Determine the [X, Y] coordinate at the center of the cell enclosing the given text.  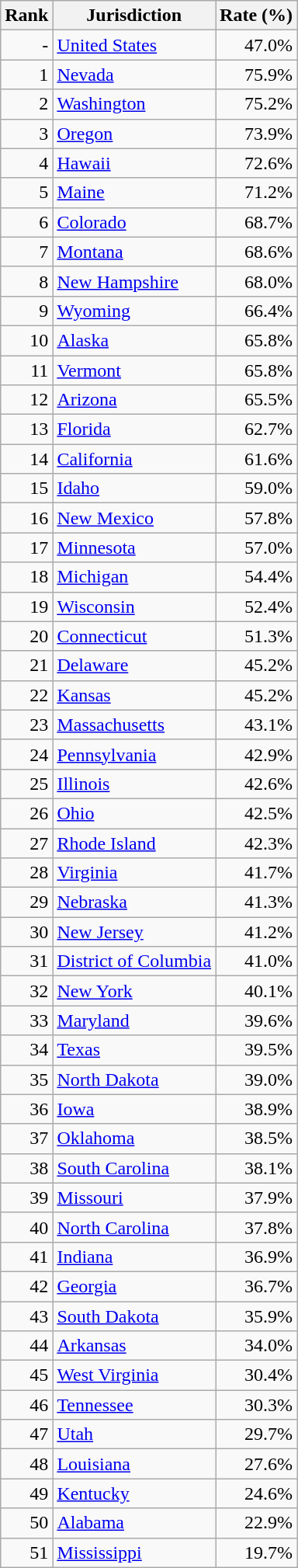
22.9% [256, 1523]
Michigan [134, 577]
2 [26, 104]
Colorado [134, 222]
18 [26, 577]
37 [26, 1139]
65.5% [256, 400]
Virginia [134, 873]
46 [26, 1405]
Washington [134, 104]
Hawaii [134, 163]
South Dakota [134, 1316]
35 [26, 1080]
41.3% [256, 902]
Florida [134, 429]
Alaska [134, 340]
Nevada [134, 75]
37.8% [256, 1227]
Missouri [134, 1198]
35.9% [256, 1316]
24.6% [256, 1493]
39 [26, 1198]
73.9% [256, 134]
11 [26, 370]
North Carolina [134, 1227]
43.1% [256, 725]
Iowa [134, 1109]
43 [26, 1316]
57.8% [256, 518]
6 [26, 222]
37.9% [256, 1198]
30.3% [256, 1405]
38 [26, 1168]
New York [134, 991]
49 [26, 1493]
68.6% [256, 252]
Montana [134, 252]
44 [26, 1346]
Minnesota [134, 548]
Kansas [134, 695]
71.2% [256, 193]
42.3% [256, 843]
7 [26, 252]
50 [26, 1523]
United States [134, 45]
24 [26, 754]
20 [26, 636]
Illinois [134, 784]
4 [26, 163]
North Dakota [134, 1080]
42.6% [256, 784]
27.6% [256, 1464]
Arizona [134, 400]
23 [26, 725]
Maine [134, 193]
32 [26, 991]
51 [26, 1552]
29.7% [256, 1434]
41 [26, 1257]
9 [26, 311]
- [26, 45]
Wyoming [134, 311]
Tennessee [134, 1405]
Indiana [134, 1257]
62.7% [256, 429]
13 [26, 429]
Pennsylvania [134, 754]
30 [26, 932]
10 [26, 340]
Georgia [134, 1286]
Vermont [134, 370]
Rank [26, 16]
5 [26, 193]
41.0% [256, 961]
New Jersey [134, 932]
75.9% [256, 75]
42 [26, 1286]
14 [26, 459]
25 [26, 784]
42.9% [256, 754]
39.5% [256, 1050]
31 [26, 961]
16 [26, 518]
75.2% [256, 104]
3 [26, 134]
California [134, 459]
Oklahoma [134, 1139]
17 [26, 548]
15 [26, 488]
66.4% [256, 311]
38.1% [256, 1168]
68.0% [256, 281]
51.3% [256, 636]
Rate (%) [256, 16]
District of Columbia [134, 961]
34 [26, 1050]
47 [26, 1434]
59.0% [256, 488]
36.7% [256, 1286]
30.4% [256, 1375]
South Carolina [134, 1168]
45 [26, 1375]
22 [26, 695]
Wisconsin [134, 607]
Utah [134, 1434]
Mississippi [134, 1552]
Nebraska [134, 902]
39.6% [256, 1020]
54.4% [256, 577]
Arkansas [134, 1346]
47.0% [256, 45]
Connecticut [134, 636]
Texas [134, 1050]
12 [26, 400]
New Hampshire [134, 281]
41.2% [256, 932]
52.4% [256, 607]
Alabama [134, 1523]
36.9% [256, 1257]
Maryland [134, 1020]
36 [26, 1109]
48 [26, 1464]
29 [26, 902]
Massachusetts [134, 725]
1 [26, 75]
34.0% [256, 1346]
Ohio [134, 813]
38.5% [256, 1139]
Louisiana [134, 1464]
41.7% [256, 873]
40 [26, 1227]
33 [26, 1020]
39.0% [256, 1080]
Kentucky [134, 1493]
26 [26, 813]
New Mexico [134, 518]
38.9% [256, 1109]
19.7% [256, 1552]
19 [26, 607]
Oregon [134, 134]
61.6% [256, 459]
West Virginia [134, 1375]
28 [26, 873]
68.7% [256, 222]
42.5% [256, 813]
Rhode Island [134, 843]
Idaho [134, 488]
8 [26, 281]
40.1% [256, 991]
57.0% [256, 548]
Delaware [134, 666]
27 [26, 843]
72.6% [256, 163]
21 [26, 666]
Jurisdiction [134, 16]
